Return the (x, y) coordinate for the center point of the cell that contains the specified text.  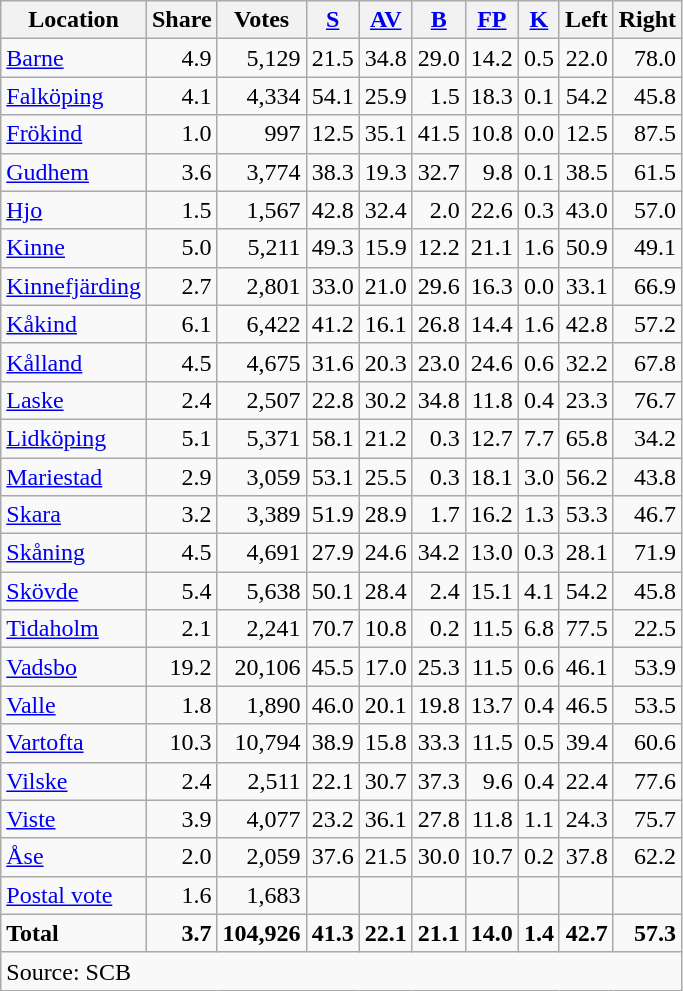
K (538, 20)
6.1 (182, 324)
4.9 (182, 58)
19.2 (182, 667)
41.2 (332, 324)
23.3 (586, 400)
49.1 (647, 248)
29.0 (438, 58)
19.8 (438, 705)
24.3 (586, 819)
Frökind (74, 134)
18.3 (492, 96)
77.6 (647, 781)
35.1 (386, 134)
58.1 (332, 438)
32.2 (586, 362)
41.3 (332, 933)
15.8 (386, 743)
3.9 (182, 819)
87.5 (647, 134)
22.6 (492, 210)
53.1 (332, 477)
5,211 (262, 248)
45.5 (332, 667)
62.2 (647, 857)
2,059 (262, 857)
22.0 (586, 58)
1.7 (438, 515)
65.8 (586, 438)
10.7 (492, 857)
37.3 (438, 781)
1.8 (182, 705)
27.9 (332, 553)
21.0 (386, 286)
46.5 (586, 705)
1,567 (262, 210)
2,507 (262, 400)
60.6 (647, 743)
6.8 (538, 629)
Skåning (74, 553)
4,334 (262, 96)
50.1 (332, 591)
33.0 (332, 286)
32.7 (438, 172)
Åse (74, 857)
22.4 (586, 781)
Vartofta (74, 743)
25.9 (386, 96)
46.7 (647, 515)
7.7 (538, 438)
42.7 (586, 933)
49.3 (332, 248)
78.0 (647, 58)
37.8 (586, 857)
3.6 (182, 172)
Skara (74, 515)
30.2 (386, 400)
Barne (74, 58)
25.5 (386, 477)
104,926 (262, 933)
50.9 (586, 248)
3,389 (262, 515)
1.0 (182, 134)
3.2 (182, 515)
Skövde (74, 591)
10,794 (262, 743)
76.7 (647, 400)
27.8 (438, 819)
25.3 (438, 667)
3.7 (182, 933)
23.2 (332, 819)
15.9 (386, 248)
71.9 (647, 553)
53.3 (586, 515)
4,691 (262, 553)
2.9 (182, 477)
13.0 (492, 553)
3,774 (262, 172)
51.9 (332, 515)
4,077 (262, 819)
57.2 (647, 324)
75.7 (647, 819)
70.7 (332, 629)
Left (586, 20)
Votes (262, 20)
29.6 (438, 286)
36.1 (386, 819)
2.1 (182, 629)
2,241 (262, 629)
20.3 (386, 362)
61.5 (647, 172)
Location (74, 20)
5.0 (182, 248)
28.1 (586, 553)
Valle (74, 705)
6,422 (262, 324)
Right (647, 20)
5,638 (262, 591)
26.8 (438, 324)
5,129 (262, 58)
53.9 (647, 667)
Kålland (74, 362)
14.2 (492, 58)
2.7 (182, 286)
12.7 (492, 438)
14.0 (492, 933)
16.2 (492, 515)
997 (262, 134)
46.1 (586, 667)
31.6 (332, 362)
Gudhem (74, 172)
9.8 (492, 172)
54.1 (332, 96)
1.3 (538, 515)
57.0 (647, 210)
S (332, 20)
30.7 (386, 781)
Laske (74, 400)
57.3 (647, 933)
39.4 (586, 743)
Total (74, 933)
17.0 (386, 667)
23.0 (438, 362)
56.2 (586, 477)
20,106 (262, 667)
66.9 (647, 286)
37.6 (332, 857)
1.4 (538, 933)
1,890 (262, 705)
38.9 (332, 743)
5,371 (262, 438)
Kinnefjärding (74, 286)
13.7 (492, 705)
18.1 (492, 477)
1,683 (262, 895)
5.4 (182, 591)
46.0 (332, 705)
22.5 (647, 629)
16.3 (492, 286)
Falköping (74, 96)
20.1 (386, 705)
3,059 (262, 477)
AV (386, 20)
12.2 (438, 248)
43.0 (586, 210)
Share (182, 20)
FP (492, 20)
10.3 (182, 743)
Mariestad (74, 477)
Postal vote (74, 895)
1.1 (538, 819)
15.1 (492, 591)
2,511 (262, 781)
28.9 (386, 515)
33.1 (586, 286)
Vadsbo (74, 667)
Hjo (74, 210)
21.2 (386, 438)
38.3 (332, 172)
43.8 (647, 477)
77.5 (586, 629)
Tidaholm (74, 629)
14.4 (492, 324)
22.8 (332, 400)
4,675 (262, 362)
Kåkind (74, 324)
Viste (74, 819)
Lidköping (74, 438)
5.1 (182, 438)
Kinne (74, 248)
32.4 (386, 210)
B (438, 20)
53.5 (647, 705)
38.5 (586, 172)
28.4 (386, 591)
30.0 (438, 857)
2,801 (262, 286)
41.5 (438, 134)
Vilske (74, 781)
16.1 (386, 324)
33.3 (438, 743)
9.6 (492, 781)
19.3 (386, 172)
67.8 (647, 362)
Source: SCB (342, 971)
3.0 (538, 477)
